Output the (x, y) coordinate of the center of the cell containing the given text.  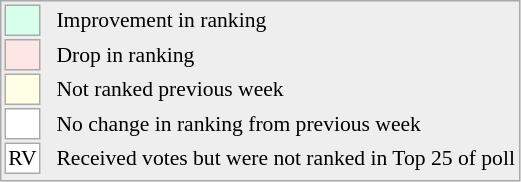
Drop in ranking (286, 55)
RV (22, 158)
No change in ranking from previous week (286, 124)
Not ranked previous week (286, 90)
Improvement in ranking (286, 20)
Received votes but were not ranked in Top 25 of poll (286, 158)
